Capture the cell that displays the provided text and extract its (x, y) central coordinate. 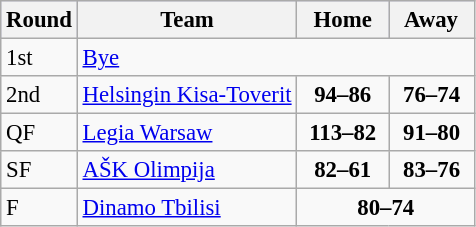
91–80 (431, 133)
Dinamo Tbilisi (187, 208)
94–86 (343, 95)
83–76 (431, 170)
1st (39, 58)
2nd (39, 95)
Home (343, 20)
AŠK Olimpija (187, 170)
113–82 (343, 133)
QF (39, 133)
Helsingin Kisa-Toverit (187, 95)
76–74 (431, 95)
80–74 (386, 208)
Away (431, 20)
Bye (276, 58)
Legia Warsaw (187, 133)
SF (39, 170)
Round (39, 20)
F (39, 208)
Team (187, 20)
82–61 (343, 170)
